Pinpoint the cell where the given text exists, returning its [X, Y] midpoint coordinate. 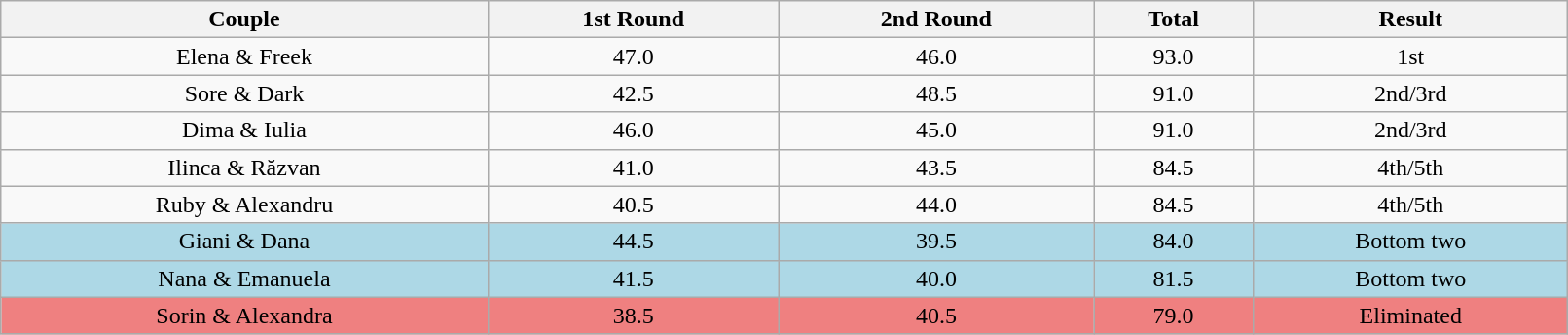
40.0 [936, 279]
48.5 [936, 93]
47.0 [633, 56]
41.5 [633, 279]
81.5 [1174, 279]
Ilinca & Răzvan [244, 167]
38.5 [633, 316]
Giani & Dana [244, 242]
Dima & Iulia [244, 130]
Nana & Emanuela [244, 279]
45.0 [936, 130]
Eliminated [1411, 316]
Elena & Freek [244, 56]
43.5 [936, 167]
Sorin & Alexandra [244, 316]
93.0 [1174, 56]
1st [1411, 56]
44.5 [633, 242]
84.0 [1174, 242]
Result [1411, 19]
Total [1174, 19]
41.0 [633, 167]
39.5 [936, 242]
Couple [244, 19]
79.0 [1174, 316]
42.5 [633, 93]
2nd Round [936, 19]
44.0 [936, 205]
Sore & Dark [244, 93]
1st Round [633, 19]
Ruby & Alexandru [244, 205]
